For the text-containing cell, return its midpoint in [X, Y] coordinate format. 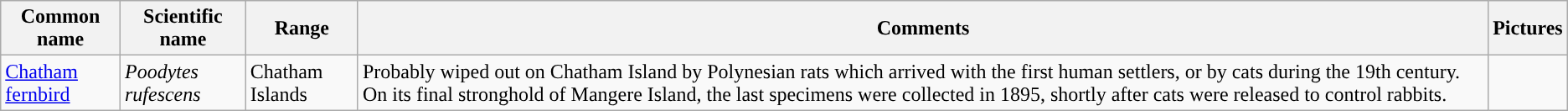
Chatham Islands [302, 82]
Pictures [1528, 29]
Common name [60, 29]
Poodytes rufescens [183, 82]
Scientific name [183, 29]
Range [302, 29]
Comments [923, 29]
Chatham fernbird [60, 82]
